From the cell containing the given text, extract its center point as (X, Y) coordinate. 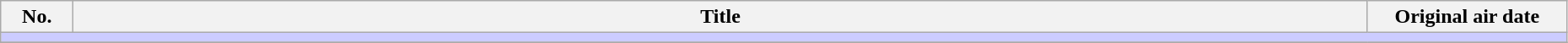
Title (720, 17)
No. (37, 17)
Original air date (1467, 17)
